For the text-containing cell, return its midpoint in [X, Y] coordinate format. 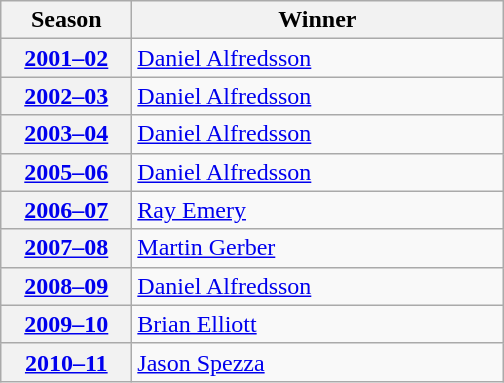
2003–04 [66, 134]
Martin Gerber [318, 248]
Ray Emery [318, 210]
2005–06 [66, 172]
Winner [318, 20]
2009–10 [66, 324]
Season [66, 20]
Brian Elliott [318, 324]
2007–08 [66, 248]
2008–09 [66, 286]
2010–11 [66, 362]
2006–07 [66, 210]
2001–02 [66, 58]
2002–03 [66, 96]
Jason Spezza [318, 362]
